Extract the [x, y] coordinate from the center of the cell holding the provided text.  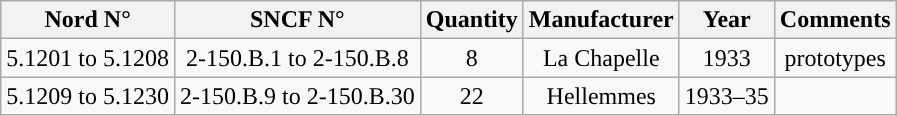
1933 [726, 58]
La Chapelle [601, 58]
5.1209 to 5.1230 [88, 96]
Hellemmes [601, 96]
Quantity [472, 20]
2-150.B.1 to 2-150.B.8 [297, 58]
Comments [835, 20]
5.1201 to 5.1208 [88, 58]
8 [472, 58]
1933–35 [726, 96]
Nord N° [88, 20]
Year [726, 20]
2-150.B.9 to 2-150.B.30 [297, 96]
22 [472, 96]
prototypes [835, 58]
SNCF N° [297, 20]
Manufacturer [601, 20]
